Locate the cell with the specified text and output its [X, Y] center coordinate. 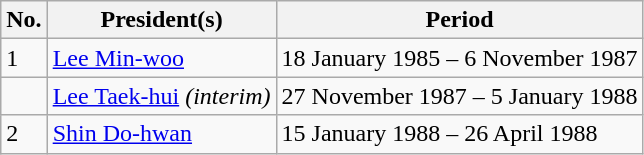
2 [24, 134]
Shin Do-hwan [162, 134]
President(s) [162, 20]
1 [24, 58]
15 January 1988 – 26 April 1988 [460, 134]
Lee Taek-hui (interim) [162, 96]
Period [460, 20]
No. [24, 20]
27 November 1987 – 5 January 1988 [460, 96]
18 January 1985 – 6 November 1987 [460, 58]
Lee Min-woo [162, 58]
